From the cell containing the given text, extract its center point as [x, y] coordinate. 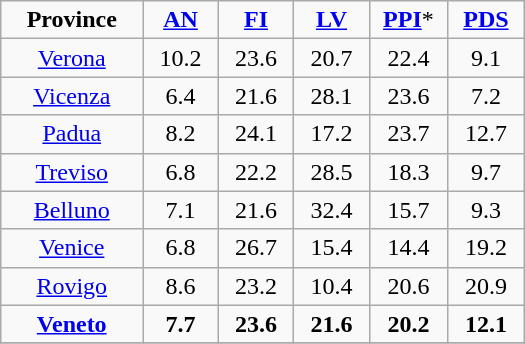
20.6 [408, 286]
20.2 [408, 324]
15.7 [408, 210]
Venice [72, 248]
8.2 [181, 134]
22.2 [256, 172]
23.7 [408, 134]
17.2 [332, 134]
19.2 [486, 248]
7.1 [181, 210]
12.7 [486, 134]
PDS [486, 20]
18.3 [408, 172]
7.7 [181, 324]
LV [332, 20]
Belluno [72, 210]
12.1 [486, 324]
6.4 [181, 96]
Vicenza [72, 96]
9.7 [486, 172]
20.9 [486, 286]
8.6 [181, 286]
24.1 [256, 134]
Veneto [72, 324]
Province [72, 20]
26.7 [256, 248]
20.7 [332, 58]
22.4 [408, 58]
10.4 [332, 286]
9.3 [486, 210]
23.2 [256, 286]
FI [256, 20]
32.4 [332, 210]
9.1 [486, 58]
14.4 [408, 248]
AN [181, 20]
Verona [72, 58]
15.4 [332, 248]
7.2 [486, 96]
10.2 [181, 58]
28.5 [332, 172]
Rovigo [72, 286]
28.1 [332, 96]
Treviso [72, 172]
Padua [72, 134]
PPI* [408, 20]
